Return the (X, Y) coordinate for the center point of the cell that contains the specified text.  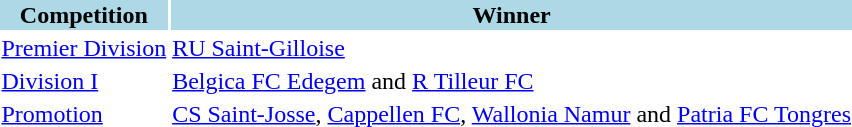
Competition (84, 15)
Division I (84, 81)
Premier Division (84, 48)
